Detect which cell encompasses the target text, then output its [x, y] center coordinate. 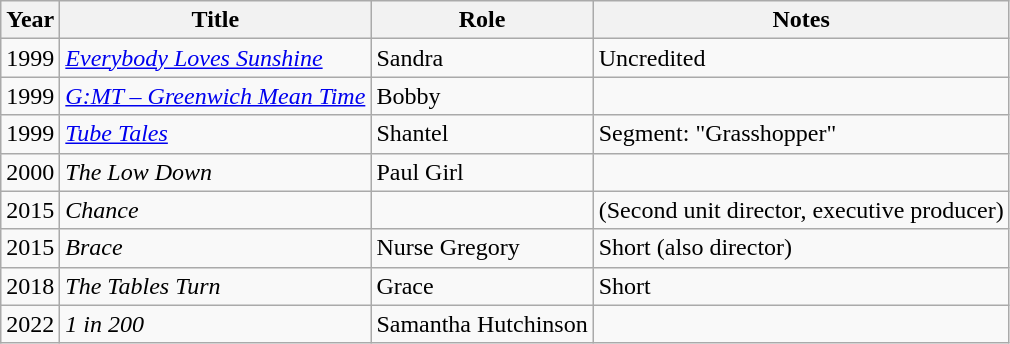
Year [30, 20]
Sandra [482, 58]
2022 [30, 324]
The Low Down [216, 172]
Shantel [482, 134]
Tube Tales [216, 134]
Short [801, 286]
Grace [482, 286]
2000 [30, 172]
The Tables Turn [216, 286]
(Second unit director, executive producer) [801, 210]
Everybody Loves Sunshine [216, 58]
Paul Girl [482, 172]
Chance [216, 210]
1 in 200 [216, 324]
Samantha Hutchinson [482, 324]
Segment: "Grasshopper" [801, 134]
Role [482, 20]
2018 [30, 286]
G:MT – Greenwich Mean Time [216, 96]
Title [216, 20]
Uncredited [801, 58]
Notes [801, 20]
Nurse Gregory [482, 248]
Bobby [482, 96]
Short (also director) [801, 248]
Brace [216, 248]
